Capture the cell that displays the provided text and extract its [x, y] central coordinate. 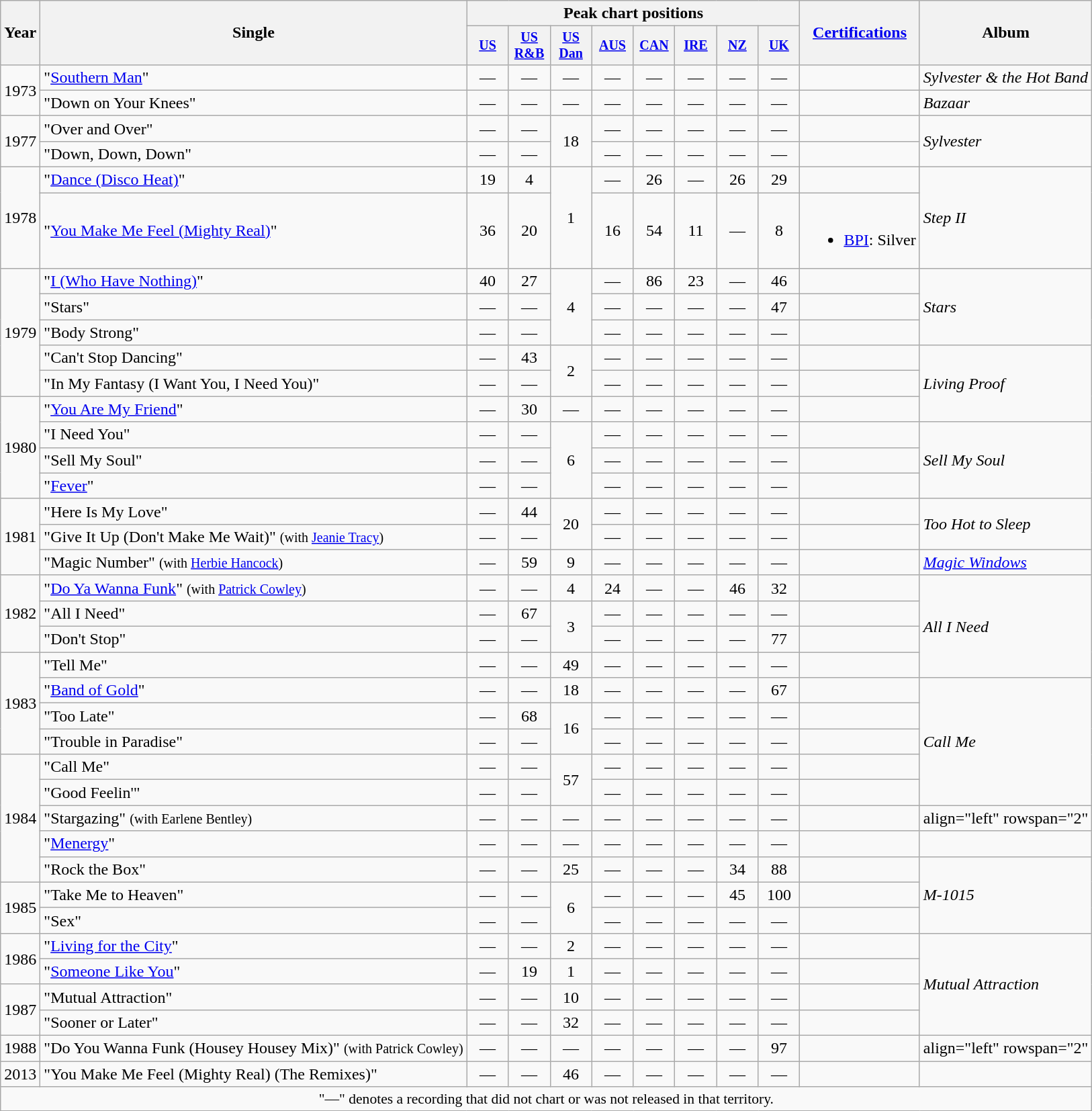
Single [254, 33]
36 [488, 231]
27 [529, 281]
Peak chart positions [633, 13]
1980 [20, 447]
1987 [20, 1010]
IRE [696, 46]
AUS [612, 46]
1983 [20, 703]
1977 [20, 141]
"Stars" [254, 307]
1973 [20, 90]
54 [654, 231]
23 [696, 281]
Call Me [1006, 742]
10 [571, 997]
1982 [20, 613]
US R&B [529, 46]
"Southern Man" [254, 77]
8 [779, 231]
US Dan [571, 46]
CAN [654, 46]
"Call Me" [254, 767]
45 [737, 895]
43 [529, 358]
Stars [1006, 307]
NZ [737, 46]
All I Need [1006, 626]
24 [612, 588]
100 [779, 895]
"You Are My Friend" [254, 409]
11 [696, 231]
"Here Is My Love" [254, 511]
1988 [20, 1049]
Too Hot to Sleep [1006, 524]
Step II [1006, 218]
"Down on Your Knees" [254, 103]
"In My Fantasy (I Want You, I Need You)" [254, 384]
9 [571, 562]
"Too Late" [254, 716]
44 [529, 511]
77 [779, 639]
"—" denotes a recording that did not chart or was not released in that territory. [547, 1099]
47 [779, 307]
Certifications [860, 33]
Sylvester [1006, 141]
"Sex" [254, 920]
57 [571, 780]
"Tell Me" [254, 665]
"Sooner or Later" [254, 1022]
Sell My Soul [1006, 460]
"Band of Gold" [254, 691]
1978 [20, 218]
68 [529, 716]
86 [654, 281]
Magic Windows [1006, 562]
"Good Feelin'" [254, 793]
Bazaar [1006, 103]
"Give It Up (Don't Make Me Wait)" (with Jeanie Tracy) [254, 537]
40 [488, 281]
US [488, 46]
49 [571, 665]
"Stargazing" (with Earlene Bentley) [254, 818]
BPI: Silver [860, 231]
Mutual Attraction [1006, 984]
M-1015 [1006, 895]
"Body Strong" [254, 332]
"Dance (Disco Heat)" [254, 180]
"Don't Stop" [254, 639]
"Fever" [254, 486]
30 [529, 409]
3 [571, 626]
"I Need You" [254, 435]
"Trouble in Paradise" [254, 742]
"Rock the Box" [254, 869]
"Sell My Soul" [254, 460]
Sylvester & the Hot Band [1006, 77]
"You Make Me Feel (Mighty Real)" [254, 231]
UK [779, 46]
"You Make Me Feel (Mighty Real) (The Remixes)" [254, 1074]
29 [779, 180]
25 [571, 869]
88 [779, 869]
"Do Ya Wanna Funk" (with Patrick Cowley) [254, 588]
1979 [20, 332]
"All I Need" [254, 613]
34 [737, 869]
"Over and Over" [254, 128]
Album [1006, 33]
Year [20, 33]
1985 [20, 907]
1986 [20, 959]
"I (Who Have Nothing)" [254, 281]
"Can't Stop Dancing" [254, 358]
1984 [20, 818]
"Menergy" [254, 844]
"Living for the City" [254, 946]
"Magic Number" (with Herbie Hancock) [254, 562]
"Someone Like You" [254, 971]
97 [779, 1049]
"Down, Down, Down" [254, 154]
2013 [20, 1074]
"Do You Wanna Funk (Housey Housey Mix)" (with Patrick Cowley) [254, 1049]
"Mutual Attraction" [254, 997]
"Take Me to Heaven" [254, 895]
Living Proof [1006, 384]
59 [529, 562]
1981 [20, 537]
